Extract the (x, y) coordinate from the center of the cell holding the provided text.  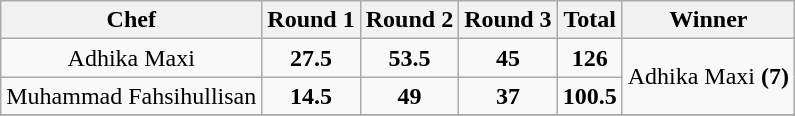
Total (590, 20)
Round 2 (409, 20)
Muhammad Fahsihullisan (132, 96)
Round 1 (311, 20)
27.5 (311, 58)
Round 3 (508, 20)
53.5 (409, 58)
49 (409, 96)
Chef (132, 20)
Adhika Maxi (132, 58)
126 (590, 58)
100.5 (590, 96)
37 (508, 96)
45 (508, 58)
Winner (708, 20)
Adhika Maxi (7) (708, 77)
14.5 (311, 96)
